Locate the cell with the specified text and output its [X, Y] center coordinate. 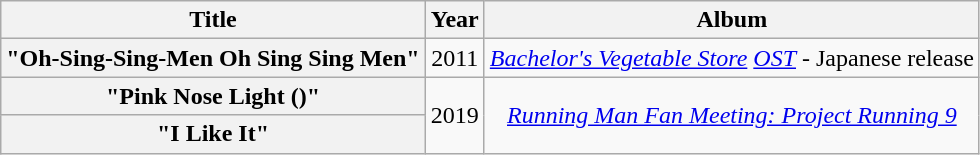
Running Man Fan Meeting: Project Running 9 [732, 115]
Title [213, 20]
2019 [454, 115]
Year [454, 20]
"Oh-Sing-Sing-Men Oh Sing Sing Men" [213, 58]
Bachelor's Vegetable Store OST - Japanese release [732, 58]
Album [732, 20]
"Pink Nose Light ()" [213, 96]
2011 [454, 58]
"I Like It" [213, 134]
